For the text-containing cell, return its midpoint in [x, y] coordinate format. 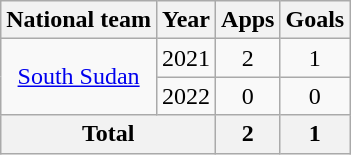
Goals [315, 20]
National team [79, 20]
South Sudan [79, 77]
Total [108, 134]
Year [186, 20]
2021 [186, 58]
2022 [186, 96]
Apps [248, 20]
